Provide the (x, y) coordinate of the cell's center where the given text is located.  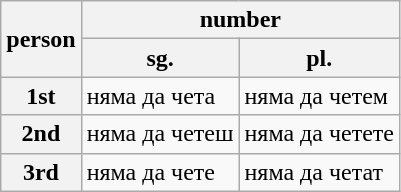
няма да четете (319, 134)
няма да четеш (160, 134)
няма да четем (319, 96)
3rd (41, 172)
няма да чета (160, 96)
1st (41, 96)
number (240, 20)
person (41, 39)
2nd (41, 134)
няма да четат (319, 172)
sg. (160, 58)
няма да чете (160, 172)
pl. (319, 58)
